Provide the [x, y] coordinate of the cell's center where the given text is located.  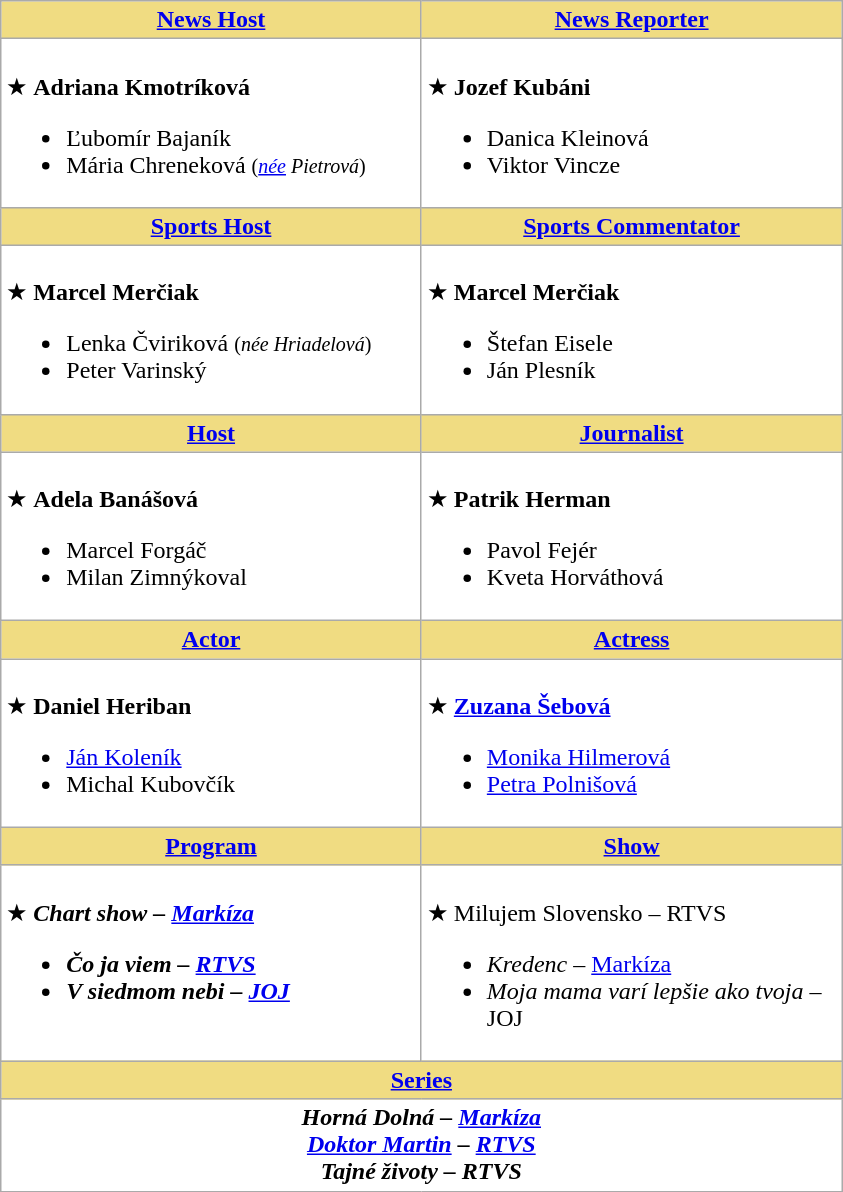
Actor [212, 640]
★ Adela BanášováMarcel ForgáčMilan Zimnýkoval [212, 536]
Program [212, 846]
★ Jozef KubániDanica KleinováViktor Vincze [632, 124]
★ Patrik HermanPavol FejérKveta Horváthová [632, 536]
News Host [212, 20]
Host [212, 433]
★ Milujem Slovensko – RTVSKredenc – MarkízaMoja mama varí lepšie ako tvoja – JOJ [632, 963]
★ Adriana KmotríkováĽubomír BajaníkMária Chreneková (née Pietrová) [212, 124]
Sports Commentator [632, 226]
Horná Dolná – Markíza Doktor Martin – RTVS Tajné životy – RTVS [422, 1145]
News Reporter [632, 20]
Actress [632, 640]
Journalist [632, 433]
Series [422, 1080]
★ Daniel HeribanJán KoleníkMichal Kubovčík [212, 744]
★ Chart show – MarkízaČo ja viem – RTVSV siedmom nebi – JOJ [212, 963]
Sports Host [212, 226]
★ Marcel MerčiakLenka Čviriková (née Hriadelová)Peter Varinský [212, 330]
★ Zuzana ŠebováMonika HilmerováPetra Polnišová [632, 744]
★ Marcel MerčiakŠtefan EiseleJán Plesník [632, 330]
Show [632, 846]
